Determine the (x, y) coordinate at the center of the cell enclosing the given text.  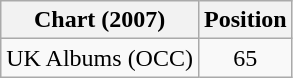
Chart (2007) (100, 20)
Position (245, 20)
UK Albums (OCC) (100, 58)
65 (245, 58)
